Identify which cell holds the provided text, then report its [X, Y] central coordinate. 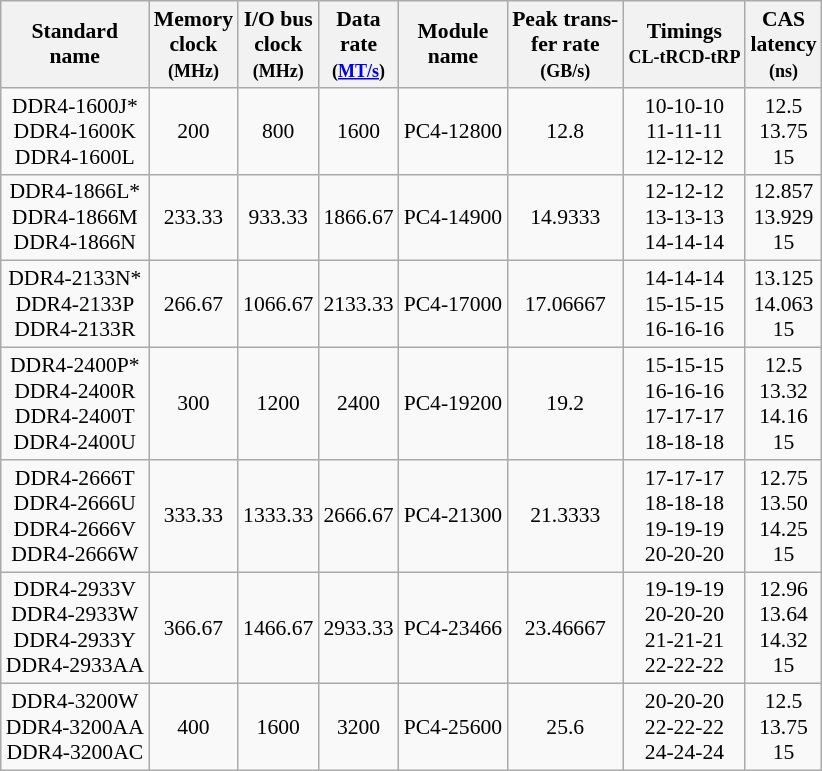
17.06667 [565, 304]
TimingsCL-tRCD-tRP [684, 44]
PC4-14900 [453, 218]
3200 [358, 728]
1066.67 [278, 304]
PC4-19200 [453, 404]
PC4-17000 [453, 304]
PC4-12800 [453, 132]
1466.67 [278, 628]
12.96 13.64 14.32 15 [783, 628]
PC4-21300 [453, 516]
266.67 [194, 304]
1200 [278, 404]
Standard name [75, 44]
14-14-1415-15-1516-16-16 [684, 304]
17-17-1718-18-1819-19-1920-20-20 [684, 516]
233.33 [194, 218]
12.5 13.32 14.16 15 [783, 404]
Modulename [453, 44]
1333.33 [278, 516]
DDR4-1600J*DDR4-1600K DDR4-1600L [75, 132]
13.12514.06315 [783, 304]
DDR4-2666TDDR4-2666UDDR4-2666VDDR4-2666W [75, 516]
19.2 [565, 404]
333.33 [194, 516]
I/O busclock(MHz) [278, 44]
20-20-2022-22-2224-24-24 [684, 728]
DDR4-2133N*DDR4-2133PDDR4-2133R [75, 304]
800 [278, 132]
CASlatency(ns) [783, 44]
2133.33 [358, 304]
12-12-1213-13-1314-14-14 [684, 218]
300 [194, 404]
DDR4-2400P*DDR4-2400RDDR4-2400TDDR4-2400U [75, 404]
Memoryclock(MHz) [194, 44]
933.33 [278, 218]
12.513.75 15 [783, 132]
25.6 [565, 728]
DDR4-1866L*DDR4-1866MDDR4-1866N [75, 218]
1866.67 [358, 218]
PC4-23466 [453, 628]
12.85713.92915 [783, 218]
12.75 13.50 14.25 15 [783, 516]
23.46667 [565, 628]
Datarate(MT/s) [358, 44]
400 [194, 728]
10-10-1011-11-1112-12-12 [684, 132]
2400 [358, 404]
21.3333 [565, 516]
2666.67 [358, 516]
366.67 [194, 628]
2933.33 [358, 628]
15-15-1516-16-1617-17-1718-18-18 [684, 404]
Peak trans-fer rate(GB/s) [565, 44]
12.8 [565, 132]
PC4-25600 [453, 728]
DDR4-2933VDDR4-2933WDDR4-2933YDDR4-2933AA [75, 628]
12.5 13.75 15 [783, 728]
200 [194, 132]
14.9333 [565, 218]
19-19-1920-20-2021-21-2122-22-22 [684, 628]
DDR4-3200WDDR4-3200AADDR4-3200AC [75, 728]
